Determine the [x, y] coordinate at the center of the cell enclosing the given text.  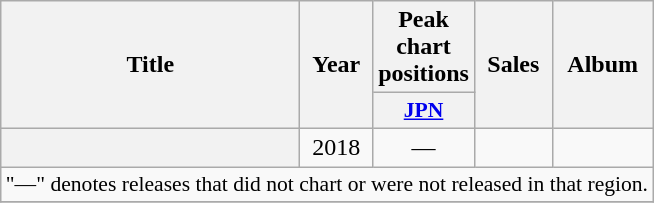
Sales [513, 65]
"—" denotes releases that did not chart or were not released in that region. [327, 184]
Album [602, 65]
2018 [336, 147]
JPN [424, 111]
Peak chart positions [424, 47]
Year [336, 65]
— [424, 147]
Title [150, 65]
